Determine the [x, y] coordinate at the center of the cell enclosing the given text.  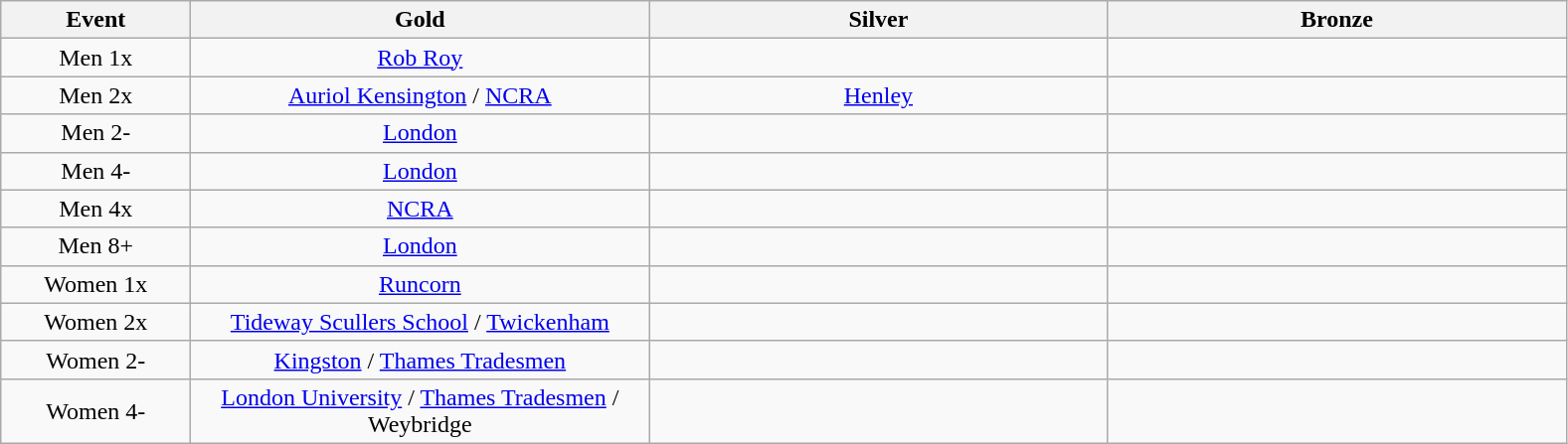
NCRA [420, 209]
Event [95, 20]
Men 8+ [95, 246]
Kingston / Thames Tradesmen [420, 360]
Silver [879, 20]
Men 1x [95, 58]
Gold [420, 20]
Men 2- [95, 133]
Women 1x [95, 284]
Men 4x [95, 209]
Tideway Scullers School / Twickenham [420, 322]
Men 4- [95, 171]
Women 2- [95, 360]
London University / Thames Tradesmen / Weybridge [420, 411]
Bronze [1336, 20]
Rob Roy [420, 58]
Women 4- [95, 411]
Auriol Kensington / NCRA [420, 95]
Henley [879, 95]
Runcorn [420, 284]
Women 2x [95, 322]
Men 2x [95, 95]
